Search for the cell housing the specified text and yield its (X, Y) center coordinate. 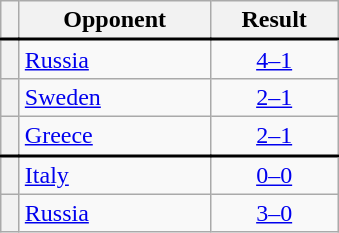
Sweden (114, 97)
4–1 (274, 60)
Italy (114, 174)
Opponent (114, 20)
Result (274, 20)
0–0 (274, 174)
3–0 (274, 213)
Greece (114, 136)
